Return the (x, y) coordinate for the center point of the cell that contains the specified text.  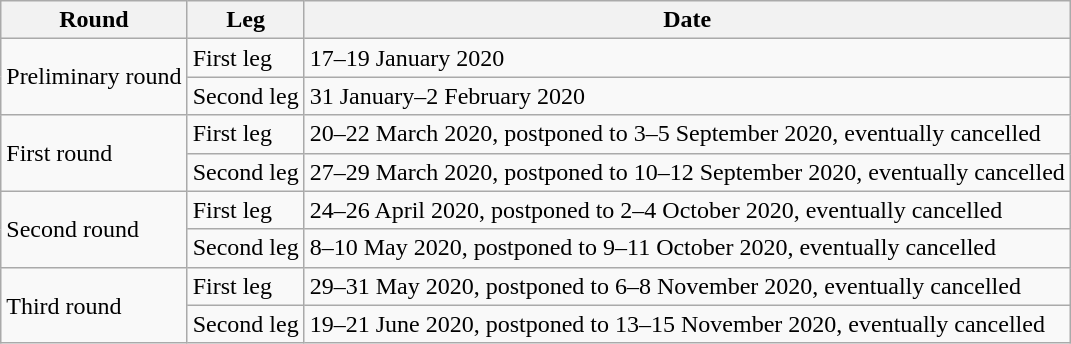
24–26 April 2020, postponed to 2–4 October 2020, eventually cancelled (687, 210)
20–22 March 2020, postponed to 3–5 September 2020, eventually cancelled (687, 134)
8–10 May 2020, postponed to 9–11 October 2020, eventually cancelled (687, 248)
First round (94, 153)
Second round (94, 229)
19–21 June 2020, postponed to 13–15 November 2020, eventually cancelled (687, 324)
Third round (94, 305)
Date (687, 20)
Leg (246, 20)
Round (94, 20)
27–29 March 2020, postponed to 10–12 September 2020, eventually cancelled (687, 172)
29–31 May 2020, postponed to 6–8 November 2020, eventually cancelled (687, 286)
17–19 January 2020 (687, 58)
31 January–2 February 2020 (687, 96)
Preliminary round (94, 77)
